Identify which cell holds the provided text, then report its (X, Y) central coordinate. 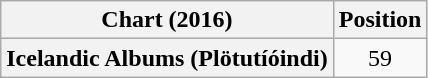
Position (380, 20)
Chart (2016) (167, 20)
59 (380, 58)
Icelandic Albums (Plötutíóindi) (167, 58)
